Locate the cell with the specified text and output its (x, y) center coordinate. 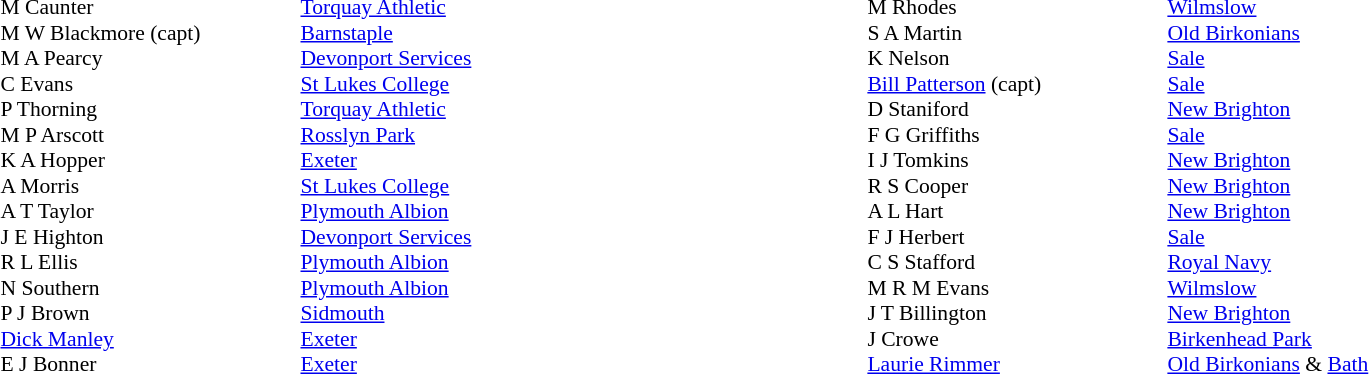
F G Griffiths (1017, 135)
K A Hopper (150, 161)
Torquay Athletic (386, 109)
Rosslyn Park (386, 135)
A T Taylor (150, 211)
A Morris (150, 186)
N Southern (150, 288)
M W Blackmore (capt) (150, 33)
J T Billington (1017, 313)
M P Arscott (150, 135)
P J Brown (150, 313)
M R M Evans (1017, 288)
D Staniford (1017, 109)
P Thorning (150, 109)
J Crowe (1017, 339)
Birkenhead Park (1268, 339)
C Evans (150, 84)
K Nelson (1017, 59)
Old Birkonians (1268, 33)
S A Martin (1017, 33)
R S Cooper (1017, 186)
Wilmslow (1268, 288)
C S Stafford (1017, 263)
Royal Navy (1268, 263)
R L Ellis (150, 263)
J E Highton (150, 237)
F J Herbert (1017, 237)
Dick Manley (150, 339)
M A Pearcy (150, 59)
A L Hart (1017, 211)
Sidmouth (386, 313)
I J Tomkins (1017, 161)
Barnstaple (386, 33)
Bill Patterson (capt) (1017, 84)
